Extract the (x, y) coordinate from the center of the cell holding the provided text.  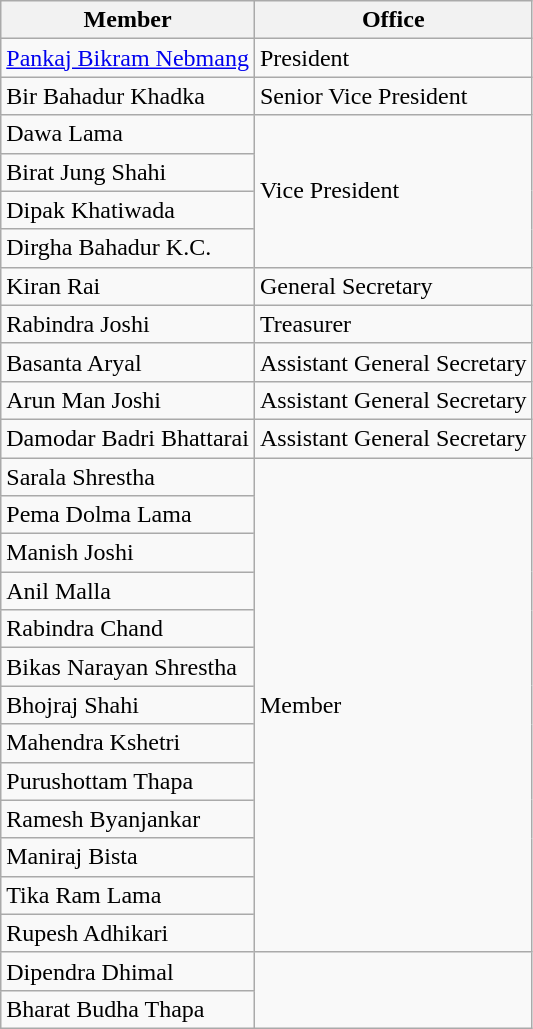
Dipendra Dhimal (128, 971)
Office (393, 20)
Rupesh Adhikari (128, 933)
Sarala Shrestha (128, 477)
Treasurer (393, 324)
Anil Malla (128, 591)
Ramesh Byanjankar (128, 819)
Bhojraj Shahi (128, 705)
Bharat Budha Thapa (128, 1009)
Purushottam Thapa (128, 781)
Kiran Rai (128, 286)
Senior Vice President (393, 96)
Pankaj Bikram Nebmang (128, 58)
Birat Jung Shahi (128, 172)
President (393, 58)
Dipak Khatiwada (128, 210)
Maniraj Bista (128, 857)
Vice President (393, 191)
General Secretary (393, 286)
Mahendra Kshetri (128, 743)
Damodar Badri Bhattarai (128, 438)
Manish Joshi (128, 553)
Rabindra Joshi (128, 324)
Rabindra Chand (128, 629)
Dirgha Bahadur K.C. (128, 248)
Pema Dolma Lama (128, 515)
Bir Bahadur Khadka (128, 96)
Dawa Lama (128, 134)
Arun Man Joshi (128, 400)
Tika Ram Lama (128, 895)
Basanta Aryal (128, 362)
Bikas Narayan Shrestha (128, 667)
